Detect which cell encompasses the target text, then output its [x, y] center coordinate. 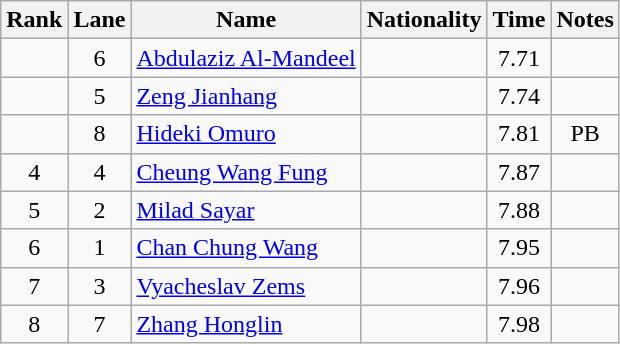
Vyacheslav Zems [246, 286]
Lane [100, 20]
Time [519, 20]
7.88 [519, 210]
7.98 [519, 324]
7.81 [519, 134]
Zhang Honglin [246, 324]
Milad Sayar [246, 210]
Nationality [424, 20]
Chan Chung Wang [246, 248]
Name [246, 20]
7.87 [519, 172]
Abdulaziz Al-Mandeel [246, 58]
3 [100, 286]
Notes [585, 20]
7.71 [519, 58]
7.74 [519, 96]
Cheung Wang Fung [246, 172]
Rank [34, 20]
2 [100, 210]
PB [585, 134]
Hideki Omuro [246, 134]
7.96 [519, 286]
7.95 [519, 248]
Zeng Jianhang [246, 96]
1 [100, 248]
